For the text-containing cell, return its midpoint in [x, y] coordinate format. 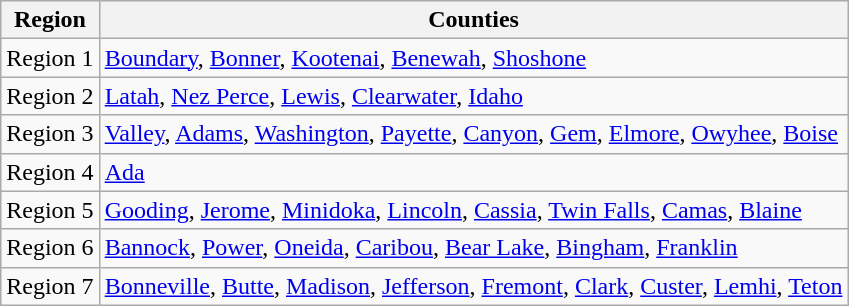
Boundary, Bonner, Kootenai, Benewah, Shoshone [474, 58]
Ada [474, 172]
Gooding, Jerome, Minidoka, Lincoln, Cassia, Twin Falls, Camas, Blaine [474, 210]
Region 7 [50, 286]
Bonneville, Butte, Madison, Jefferson, Fremont, Clark, Custer, Lemhi, Teton [474, 286]
Region 4 [50, 172]
Latah, Nez Perce, Lewis, Clearwater, Idaho [474, 96]
Valley, Adams, Washington, Payette, Canyon, Gem, Elmore, Owyhee, Boise [474, 134]
Region 5 [50, 210]
Bannock, Power, Oneida, Caribou, Bear Lake, Bingham, Franklin [474, 248]
Region 6 [50, 248]
Region 3 [50, 134]
Region 2 [50, 96]
Counties [474, 20]
Region 1 [50, 58]
Region [50, 20]
